Return [x, y] of the center of cell containing provided text 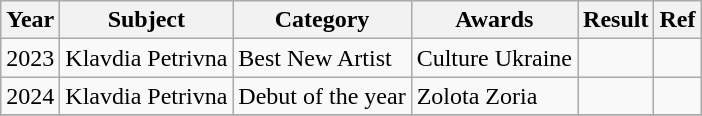
Category [322, 20]
Year [30, 20]
Culture Ukraine [494, 58]
Debut of the year [322, 96]
Awards [494, 20]
Subject [146, 20]
Zolota Zoria [494, 96]
Ref [678, 20]
2023 [30, 58]
Result [616, 20]
2024 [30, 96]
Best New Artist [322, 58]
